Locate the cell with the specified text and output its [X, Y] center coordinate. 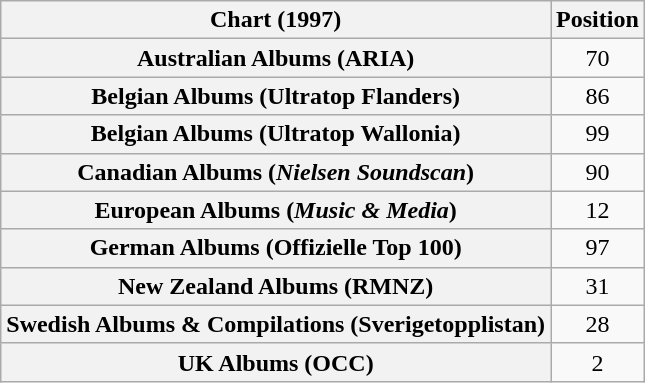
Chart (1997) [276, 20]
Australian Albums (ARIA) [276, 58]
Belgian Albums (Ultratop Wallonia) [276, 134]
UK Albums (OCC) [276, 362]
99 [598, 134]
97 [598, 248]
90 [598, 172]
31 [598, 286]
European Albums (Music & Media) [276, 210]
Canadian Albums (Nielsen Soundscan) [276, 172]
86 [598, 96]
70 [598, 58]
New Zealand Albums (RMNZ) [276, 286]
12 [598, 210]
Position [598, 20]
German Albums (Offizielle Top 100) [276, 248]
Belgian Albums (Ultratop Flanders) [276, 96]
Swedish Albums & Compilations (Sverigetopplistan) [276, 324]
28 [598, 324]
2 [598, 362]
